Extract the [x, y] coordinate from the center of the cell holding the provided text.  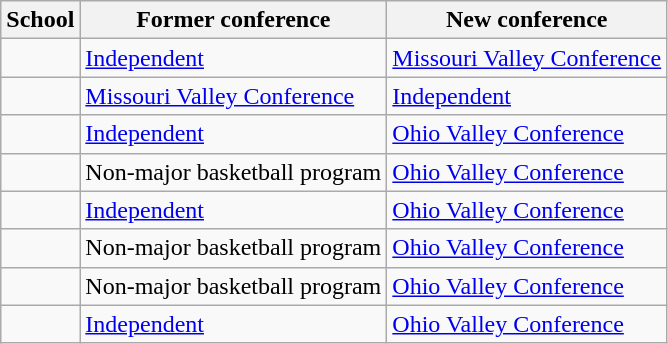
New conference [527, 20]
Former conference [234, 20]
School [40, 20]
